Search for the cell housing the specified text and yield its [x, y] center coordinate. 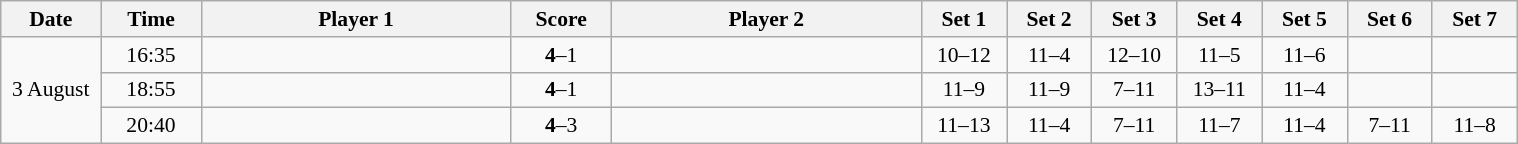
11–8 [1474, 126]
11–13 [964, 126]
20:40 [151, 126]
Score [561, 19]
Player 2 [766, 19]
11–7 [1220, 126]
18:55 [151, 90]
Set 4 [1220, 19]
Set 6 [1390, 19]
Set 5 [1304, 19]
10–12 [964, 55]
11–5 [1220, 55]
Set 2 [1048, 19]
Set 3 [1134, 19]
Date [51, 19]
Set 7 [1474, 19]
12–10 [1134, 55]
3 August [51, 90]
Time [151, 19]
16:35 [151, 55]
11–6 [1304, 55]
Set 1 [964, 19]
4–3 [561, 126]
Player 1 [356, 19]
13–11 [1220, 90]
